Capture the cell that displays the provided text and extract its [x, y] central coordinate. 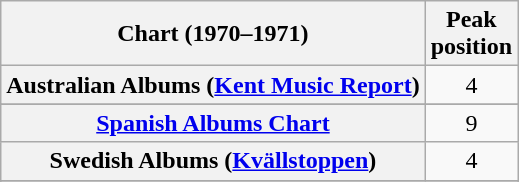
9 [471, 123]
Peakposition [471, 34]
Australian Albums (Kent Music Report) [213, 85]
Chart (1970–1971) [213, 34]
Swedish Albums (Kvällstoppen) [213, 161]
Spanish Albums Chart [213, 123]
